Determine the [X, Y] coordinate at the center of the cell enclosing the given text.  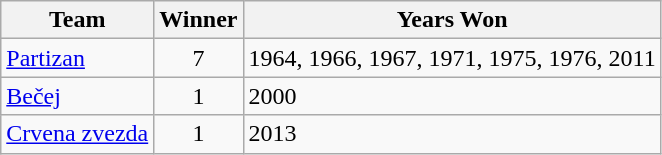
Years Won [452, 20]
Partizan [78, 58]
2000 [452, 96]
Bečej [78, 96]
Crvena zvezda [78, 134]
1964, 1966, 1967, 1971, 1975, 1976, 2011 [452, 58]
Team [78, 20]
7 [198, 58]
Winner [198, 20]
2013 [452, 134]
